Provide the (X, Y) coordinate of the cell's center where the given text is located.  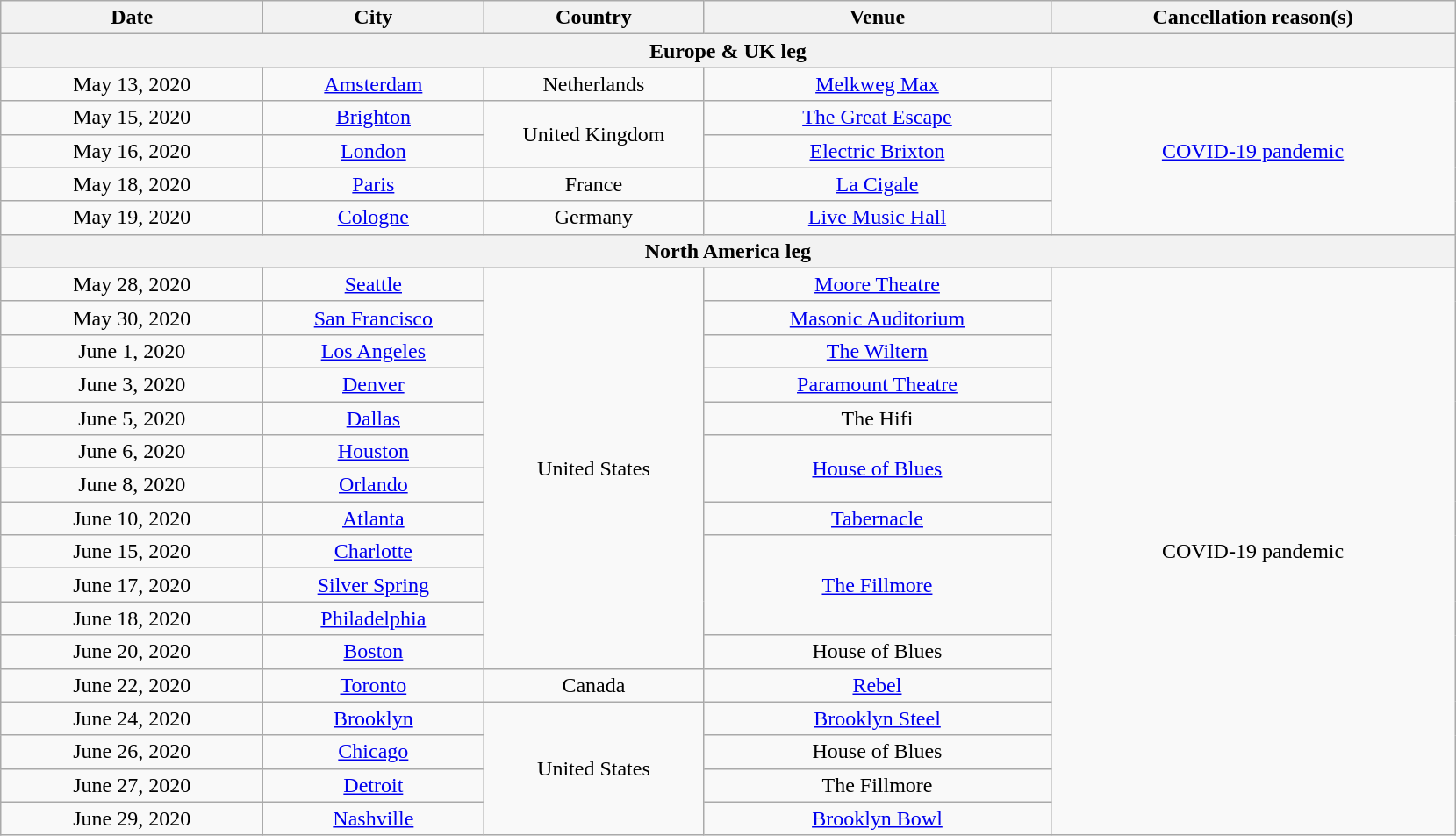
June 27, 2020 (132, 785)
Live Music Hall (878, 218)
Tabernacle (878, 518)
Canada (593, 685)
Date (132, 18)
Seattle (374, 284)
May 19, 2020 (132, 218)
Boston (374, 652)
Dallas (374, 418)
May 28, 2020 (132, 284)
Nashville (374, 818)
Venue (878, 18)
Los Angeles (374, 351)
Masonic Auditorium (878, 318)
June 20, 2020 (132, 652)
Electric Brixton (878, 151)
Cologne (374, 218)
The Hifi (878, 418)
San Francisco (374, 318)
Atlanta (374, 518)
Brooklyn (374, 718)
May 16, 2020 (132, 151)
June 17, 2020 (132, 585)
Houston (374, 452)
June 5, 2020 (132, 418)
Charlotte (374, 552)
Europe & UK leg (728, 51)
La Cigale (878, 184)
June 10, 2020 (132, 518)
Denver (374, 384)
City (374, 18)
June 22, 2020 (132, 685)
May 18, 2020 (132, 184)
Orlando (374, 485)
June 15, 2020 (132, 552)
June 8, 2020 (132, 485)
Chicago (374, 752)
London (374, 151)
Brooklyn Steel (878, 718)
Amsterdam (374, 84)
United Kingdom (593, 134)
May 13, 2020 (132, 84)
France (593, 184)
May 30, 2020 (132, 318)
June 24, 2020 (132, 718)
The Great Escape (878, 118)
Philadelphia (374, 618)
June 18, 2020 (132, 618)
Toronto (374, 685)
June 26, 2020 (132, 752)
June 29, 2020 (132, 818)
Paris (374, 184)
Cancellation reason(s) (1253, 18)
June 1, 2020 (132, 351)
Moore Theatre (878, 284)
The Wiltern (878, 351)
Paramount Theatre (878, 384)
Detroit (374, 785)
Silver Spring (374, 585)
June 3, 2020 (132, 384)
June 6, 2020 (132, 452)
Germany (593, 218)
Netherlands (593, 84)
Country (593, 18)
May 15, 2020 (132, 118)
Rebel (878, 685)
Brooklyn Bowl (878, 818)
Brighton (374, 118)
Melkweg Max (878, 84)
North America leg (728, 251)
